Search for the cell housing the specified text and yield its [x, y] center coordinate. 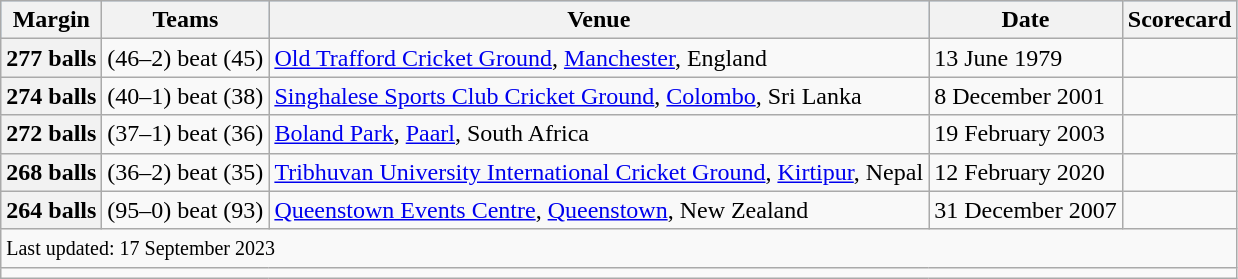
272 balls [52, 134]
31 December 2007 [1026, 210]
Last updated: 17 September 2023 [619, 248]
Singhalese Sports Club Cricket Ground, Colombo, Sri Lanka [599, 96]
Old Trafford Cricket Ground, Manchester, England [599, 58]
Tribhuvan University International Cricket Ground, Kirtipur, Nepal [599, 172]
13 June 1979 [1026, 58]
Queenstown Events Centre, Queenstown, New Zealand [599, 210]
19 February 2003 [1026, 134]
(37–1) beat (36) [186, 134]
264 balls [52, 210]
(95–0) beat (93) [186, 210]
(36–2) beat (35) [186, 172]
(40–1) beat (38) [186, 96]
Margin [52, 20]
Date [1026, 20]
Teams [186, 20]
Venue [599, 20]
(46–2) beat (45) [186, 58]
12 February 2020 [1026, 172]
277 balls [52, 58]
268 balls [52, 172]
Boland Park, Paarl, South Africa [599, 134]
274 balls [52, 96]
8 December 2001 [1026, 96]
Scorecard [1180, 20]
